Provide the (x, y) coordinate of the cell's center where the given text is located.  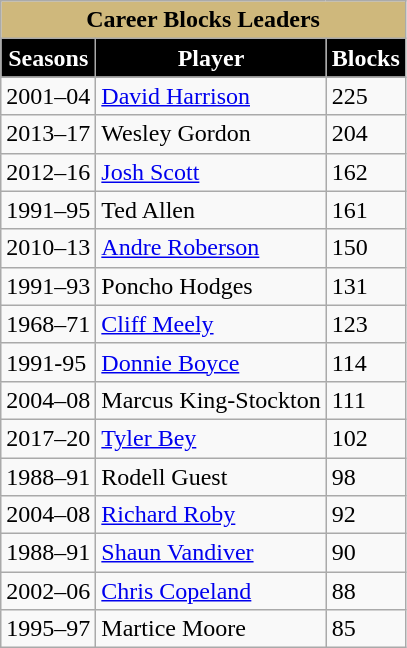
Rodell Guest (211, 477)
Tyler Bey (211, 438)
David Harrison (211, 96)
2001–04 (48, 96)
Chris Copeland (211, 591)
Blocks (366, 58)
123 (366, 324)
2002–06 (48, 591)
1991-95 (48, 362)
Player (211, 58)
Josh Scott (211, 172)
Cliff Meely (211, 324)
Shaun Vandiver (211, 553)
Martice Moore (211, 629)
2013–17 (48, 134)
2012–16 (48, 172)
1995–97 (48, 629)
114 (366, 362)
90 (366, 553)
Career Blocks Leaders (204, 20)
1991–93 (48, 286)
Wesley Gordon (211, 134)
162 (366, 172)
Donnie Boyce (211, 362)
Poncho Hodges (211, 286)
Seasons (48, 58)
98 (366, 477)
225 (366, 96)
1991–95 (48, 210)
2010–13 (48, 248)
88 (366, 591)
Richard Roby (211, 515)
111 (366, 400)
131 (366, 286)
150 (366, 248)
Andre Roberson (211, 248)
1968–71 (48, 324)
Marcus King-Stockton (211, 400)
85 (366, 629)
102 (366, 438)
2017–20 (48, 438)
204 (366, 134)
Ted Allen (211, 210)
161 (366, 210)
92 (366, 515)
